Identify which cell holds the provided text, then report its [X, Y] central coordinate. 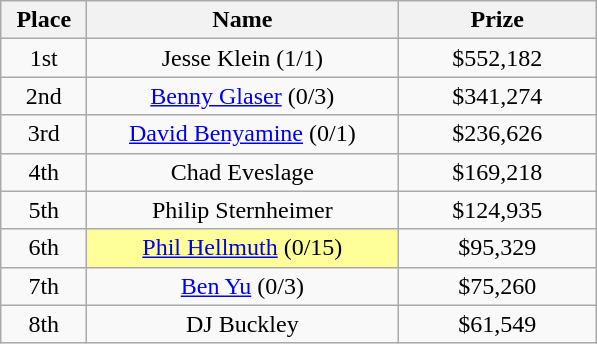
$169,218 [498, 172]
DJ Buckley [242, 324]
$341,274 [498, 96]
Philip Sternheimer [242, 210]
$95,329 [498, 248]
Jesse Klein (1/1) [242, 58]
7th [44, 286]
Prize [498, 20]
3rd [44, 134]
$124,935 [498, 210]
Benny Glaser (0/3) [242, 96]
$61,549 [498, 324]
Place [44, 20]
David Benyamine (0/1) [242, 134]
Ben Yu (0/3) [242, 286]
8th [44, 324]
Name [242, 20]
Chad Eveslage [242, 172]
2nd [44, 96]
5th [44, 210]
$75,260 [498, 286]
4th [44, 172]
6th [44, 248]
1st [44, 58]
$236,626 [498, 134]
$552,182 [498, 58]
Phil Hellmuth (0/15) [242, 248]
